Determine the (X, Y) coordinate at the center of the cell enclosing the given text.  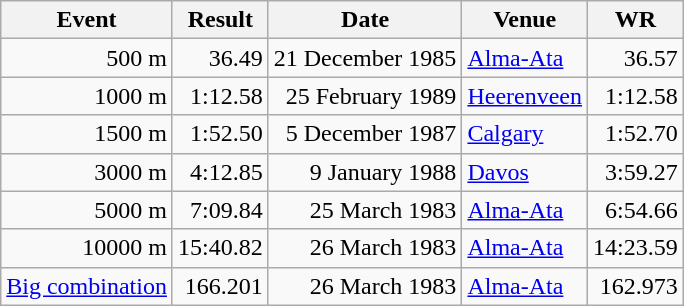
10000 m (87, 248)
Davos (525, 172)
15:40.82 (220, 248)
Event (87, 20)
5 December 1987 (365, 134)
21 December 1985 (365, 58)
Big combination (87, 286)
7:09.84 (220, 210)
4:12.85 (220, 172)
36.57 (636, 58)
Date (365, 20)
Calgary (525, 134)
6:54.66 (636, 210)
500 m (87, 58)
25 March 1983 (365, 210)
1000 m (87, 96)
WR (636, 20)
Result (220, 20)
1500 m (87, 134)
Venue (525, 20)
5000 m (87, 210)
1:52.70 (636, 134)
3000 m (87, 172)
166.201 (220, 286)
Heerenveen (525, 96)
14:23.59 (636, 248)
1:52.50 (220, 134)
3:59.27 (636, 172)
36.49 (220, 58)
9 January 1988 (365, 172)
162.973 (636, 286)
25 February 1989 (365, 96)
